Extract the (X, Y) coordinate from the center of the cell holding the provided text.  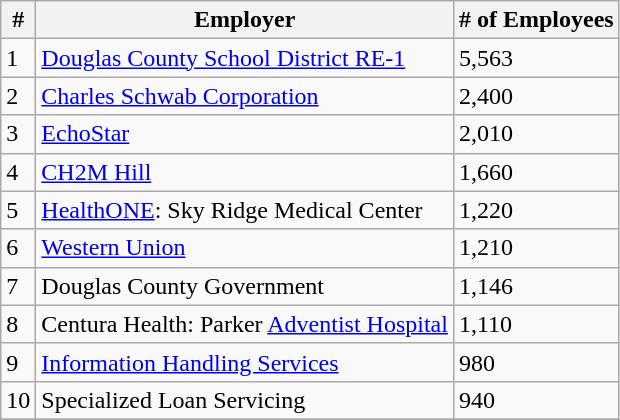
1,660 (536, 172)
2,400 (536, 96)
5,563 (536, 58)
Specialized Loan Servicing (245, 400)
EchoStar (245, 134)
6 (18, 248)
1 (18, 58)
940 (536, 400)
2,010 (536, 134)
Centura Health: Parker Adventist Hospital (245, 324)
7 (18, 286)
1,220 (536, 210)
CH2M Hill (245, 172)
Western Union (245, 248)
# (18, 20)
1,210 (536, 248)
Employer (245, 20)
Douglas County Government (245, 286)
8 (18, 324)
Charles Schwab Corporation (245, 96)
9 (18, 362)
HealthONE: Sky Ridge Medical Center (245, 210)
4 (18, 172)
1,146 (536, 286)
Information Handling Services (245, 362)
1,110 (536, 324)
2 (18, 96)
10 (18, 400)
980 (536, 362)
# of Employees (536, 20)
5 (18, 210)
Douglas County School District RE-1 (245, 58)
3 (18, 134)
